Extract the [X, Y] coordinate from the center of the cell holding the provided text.  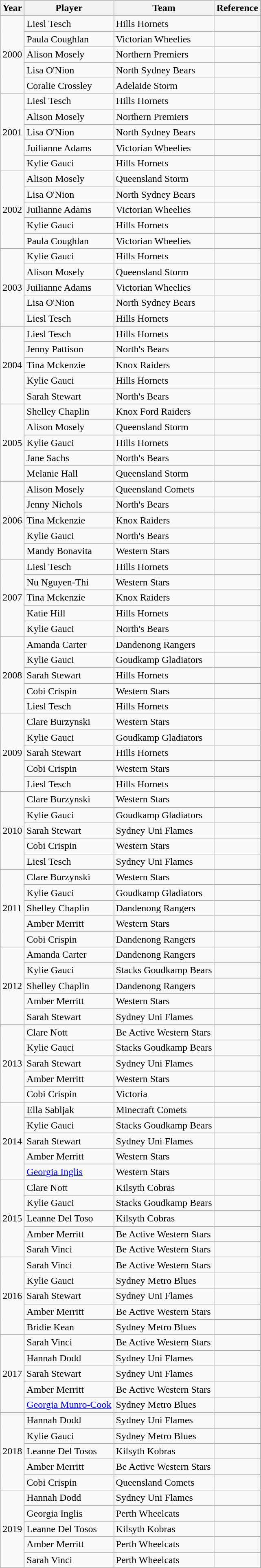
2003 [12, 287]
Jenny Nichols [69, 505]
Mandy Bonavita [69, 551]
2006 [12, 520]
2019 [12, 1529]
2000 [12, 55]
Minecraft Comets [164, 1110]
Reference [237, 8]
Melanie Hall [69, 474]
2010 [12, 830]
Katie Hill [69, 613]
Ella Sabljak [69, 1110]
Nu Nguyen-Thi [69, 582]
2002 [12, 210]
2009 [12, 753]
2014 [12, 1141]
Georgia Munro-Cook [69, 1405]
2016 [12, 1296]
Knox Ford Raiders [164, 411]
2007 [12, 598]
2013 [12, 1063]
2004 [12, 365]
2005 [12, 442]
Coralie Crossley [69, 86]
Leanne Del Toso [69, 1219]
Victoria [164, 1094]
Player [69, 8]
Bridie Kean [69, 1327]
Team [164, 8]
Year [12, 8]
Jenny Pattison [69, 349]
2018 [12, 1451]
2008 [12, 675]
2015 [12, 1219]
2001 [12, 132]
2011 [12, 908]
2017 [12, 1374]
2012 [12, 986]
Jane Sachs [69, 458]
Adelaide Storm [164, 86]
